Capture the cell that displays the provided text and extract its [X, Y] central coordinate. 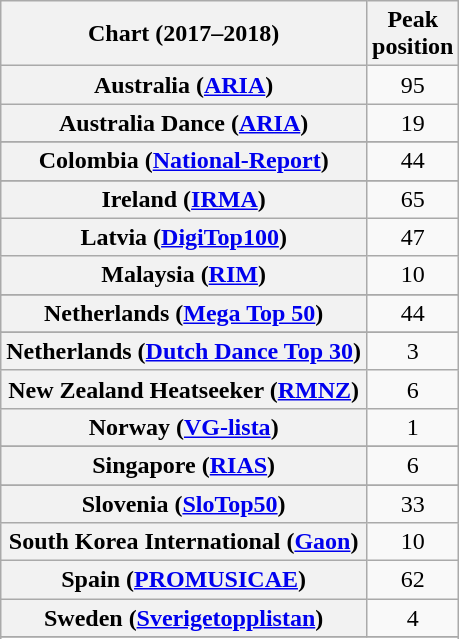
33 [413, 503]
New Zealand Heatseeker (RMNZ) [184, 389]
Netherlands (Dutch Dance Top 30) [184, 351]
South Korea International (Gaon) [184, 542]
Latvia (DigiTop100) [184, 237]
65 [413, 199]
Chart (2017–2018) [184, 34]
47 [413, 237]
1 [413, 427]
95 [413, 85]
3 [413, 351]
Colombia (National-Report) [184, 161]
Australia (ARIA) [184, 85]
Netherlands (Mega Top 50) [184, 313]
4 [413, 618]
62 [413, 580]
19 [413, 123]
Peakposition [413, 34]
Norway (VG-lista) [184, 427]
Malaysia (RIM) [184, 275]
Singapore (RIAS) [184, 465]
Australia Dance (ARIA) [184, 123]
Ireland (IRMA) [184, 199]
Slovenia (SloTop50) [184, 503]
Sweden (Sverigetopplistan) [184, 618]
Spain (PROMUSICAE) [184, 580]
